Determine the [X, Y] coordinate at the center of the cell enclosing the given text.  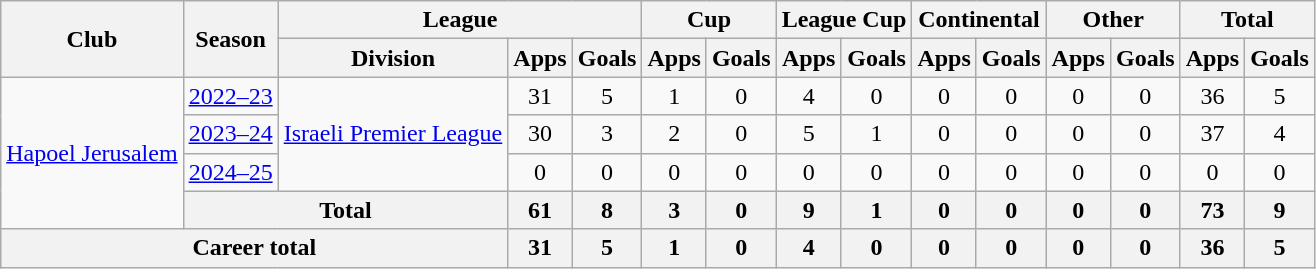
61 [540, 210]
30 [540, 134]
8 [607, 210]
Division [393, 58]
Club [92, 39]
Season [230, 39]
Israeli Premier League [393, 134]
Hapoel Jerusalem [92, 153]
League [460, 20]
Other [1113, 20]
League Cup [844, 20]
Cup [709, 20]
2023–24 [230, 134]
73 [1212, 210]
2024–25 [230, 172]
37 [1212, 134]
2 [674, 134]
Career total [254, 248]
Continental [979, 20]
2022–23 [230, 96]
